Search for the cell housing the specified text and yield its (x, y) center coordinate. 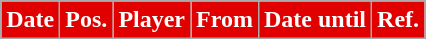
Player (152, 20)
Ref. (398, 20)
Date until (314, 20)
Pos. (86, 20)
Date (30, 20)
From (225, 20)
